Return (x, y) of the center of cell containing provided text 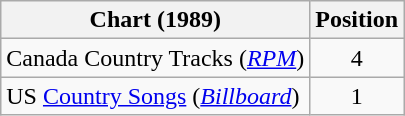
US Country Songs (Billboard) (156, 96)
Chart (1989) (156, 20)
Canada Country Tracks (RPM) (156, 58)
1 (357, 96)
4 (357, 58)
Position (357, 20)
